Output the (X, Y) coordinate of the center of the cell containing the given text.  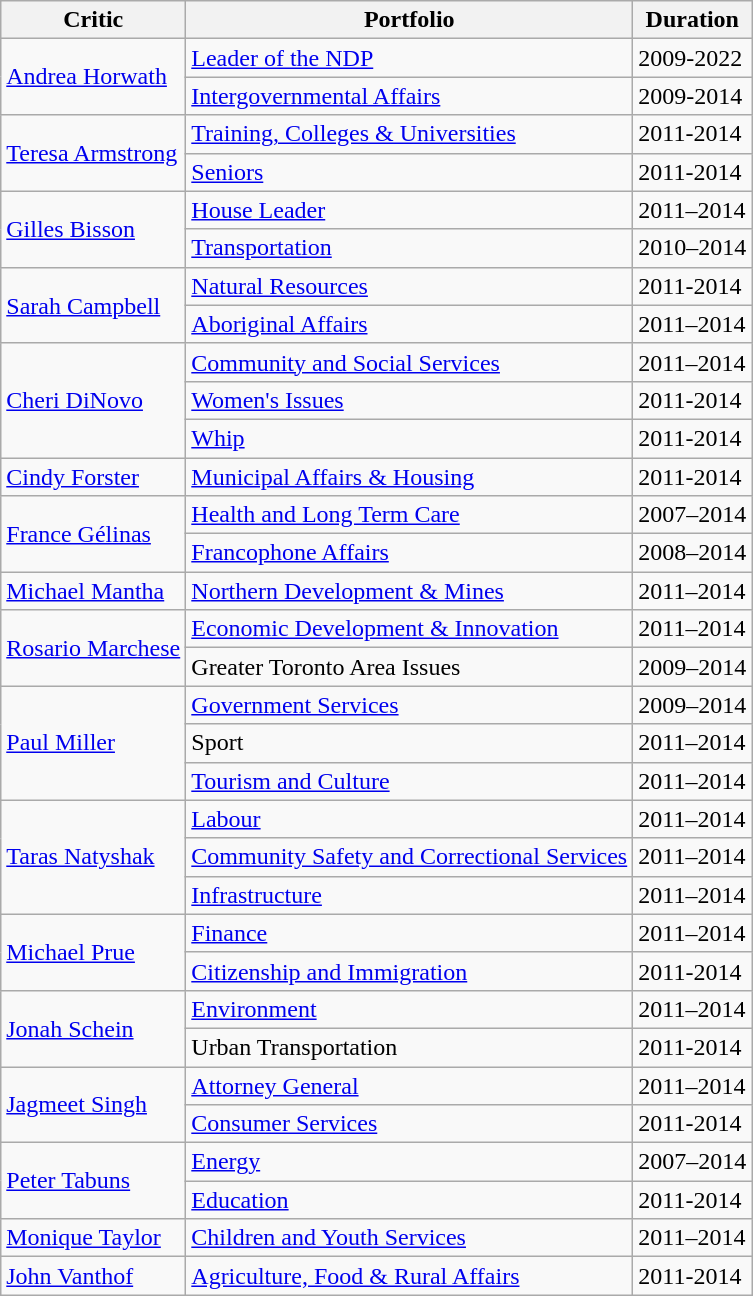
Government Services (410, 705)
Sarah Campbell (94, 305)
Natural Resources (410, 286)
Citizenship and Immigration (410, 971)
France Gélinas (94, 534)
Whip (410, 438)
Jagmeet Singh (94, 1104)
Energy (410, 1162)
Training, Colleges & Universities (410, 134)
2008–2014 (692, 553)
2009-2014 (692, 96)
Critic (94, 20)
Children and Youth Services (410, 1238)
John Vanthof (94, 1276)
Jonah Schein (94, 1028)
Peter Tabuns (94, 1181)
Education (410, 1200)
Andrea Horwath (94, 77)
Teresa Armstrong (94, 153)
Michael Mantha (94, 591)
Taras Natyshak (94, 857)
Attorney General (410, 1085)
2010–2014 (692, 248)
Transportation (410, 248)
Gilles Bisson (94, 229)
Monique Taylor (94, 1238)
Northern Development & Mines (410, 591)
Seniors (410, 172)
Duration (692, 20)
House Leader (410, 210)
Municipal Affairs & Housing (410, 477)
Tourism and Culture (410, 781)
Cheri DiNovo (94, 400)
Infrastructure (410, 895)
Michael Prue (94, 952)
Agriculture, Food & Rural Affairs (410, 1276)
Paul Miller (94, 743)
Sport (410, 743)
Community and Social Services (410, 362)
Leader of the NDP (410, 58)
Rosario Marchese (94, 648)
Francophone Affairs (410, 553)
Aboriginal Affairs (410, 324)
Portfolio (410, 20)
Greater Toronto Area Issues (410, 667)
Urban Transportation (410, 1047)
Economic Development & Innovation (410, 629)
Intergovernmental Affairs (410, 96)
Cindy Forster (94, 477)
Environment (410, 1009)
Community Safety and Correctional Services (410, 857)
Health and Long Term Care (410, 515)
Women's Issues (410, 400)
Finance (410, 933)
2009-2022 (692, 58)
Consumer Services (410, 1124)
Labour (410, 819)
